Find where the given text appears and provide that cell's center as [X, Y] coordinate. 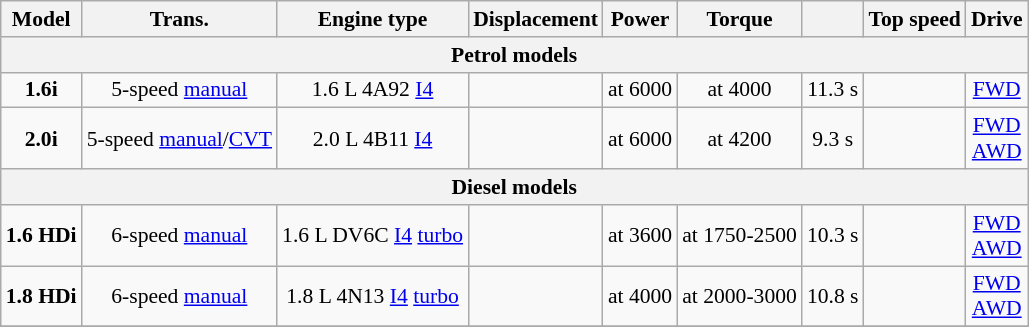
Diesel models [514, 187]
5-speed manual [180, 90]
11.3 s [833, 90]
at 1750-2500 [740, 236]
1.8 L 4N13 I4 turbo [372, 296]
Drive [997, 19]
at 2000-3000 [740, 296]
Engine type [372, 19]
Displacement [536, 19]
Model [42, 19]
10.8 s [833, 296]
at 3600 [640, 236]
FWD [997, 90]
2.0 L 4B11 I4 [372, 138]
1.6 L 4A92 I4 [372, 90]
2.0i [42, 138]
10.3 s [833, 236]
at 4200 [740, 138]
5-speed manual/CVT [180, 138]
1.6 HDi [42, 236]
1.6 L DV6C I4 turbo [372, 236]
Power [640, 19]
Trans. [180, 19]
9.3 s [833, 138]
1.8 HDi [42, 296]
Top speed [915, 19]
Torque [740, 19]
Petrol models [514, 55]
1.6i [42, 90]
